Output the (X, Y) coordinate of the center of the cell containing the given text.  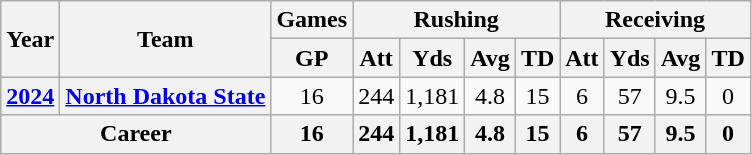
Receiving (656, 20)
2024 (30, 96)
Rushing (456, 20)
Year (30, 39)
Team (166, 39)
Games (312, 20)
North Dakota State (166, 96)
Career (136, 134)
GP (312, 58)
